For the text-containing cell, return its midpoint in [x, y] coordinate format. 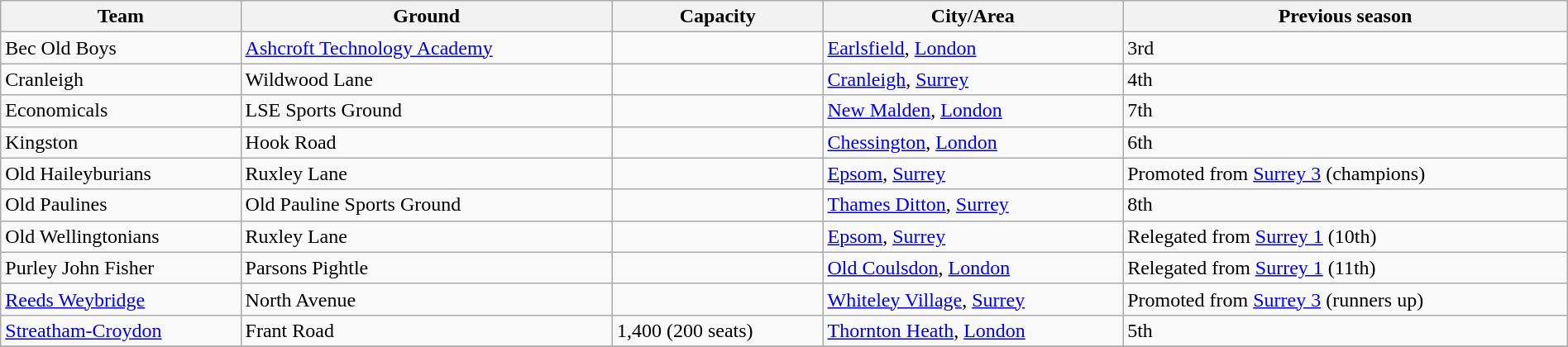
Thames Ditton, Surrey [973, 205]
Ashcroft Technology Academy [427, 48]
5th [1346, 330]
Kingston [121, 142]
Earlsfield, London [973, 48]
Old Coulsdon, London [973, 268]
Previous season [1346, 17]
Hook Road [427, 142]
Relegated from Surrey 1 (11th) [1346, 268]
1,400 (200 seats) [718, 330]
Relegated from Surrey 1 (10th) [1346, 236]
8th [1346, 205]
Reeds Weybridge [121, 299]
Whiteley Village, Surrey [973, 299]
Wildwood Lane [427, 79]
Chessington, London [973, 142]
Thornton Heath, London [973, 330]
Promoted from Surrey 3 (champions) [1346, 173]
North Avenue [427, 299]
LSE Sports Ground [427, 111]
7th [1346, 111]
Old Wellingtonians [121, 236]
Economicals [121, 111]
Team [121, 17]
Cranleigh, Surrey [973, 79]
Purley John Fisher [121, 268]
Ground [427, 17]
Old Haileyburians [121, 173]
Old Paulines [121, 205]
Streatham-Croydon [121, 330]
Parsons Pightle [427, 268]
3rd [1346, 48]
6th [1346, 142]
Cranleigh [121, 79]
City/Area [973, 17]
Bec Old Boys [121, 48]
Promoted from Surrey 3 (runners up) [1346, 299]
New Malden, London [973, 111]
Frant Road [427, 330]
Capacity [718, 17]
Old Pauline Sports Ground [427, 205]
4th [1346, 79]
